Scan for the cell matching the given text and deliver its [X, Y] coordinate at center. 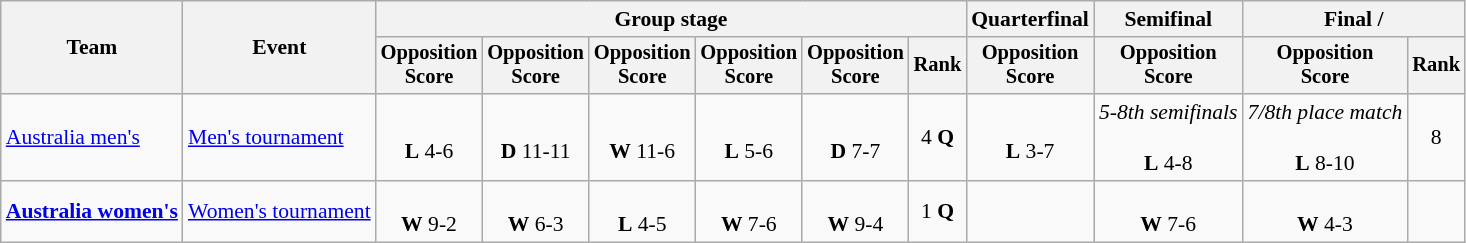
Semifinal [1168, 19]
Final / [1354, 19]
4 Q [938, 138]
Group stage [672, 19]
Australia women's [92, 212]
5-8th semifinalsL 4-8 [1168, 138]
Women's tournament [280, 212]
W 9-2 [430, 212]
Event [280, 48]
L 4-6 [430, 138]
Team [92, 48]
Quarterfinal [1030, 19]
Australia men's [92, 138]
W 11-6 [642, 138]
L 3-7 [1030, 138]
Men's tournament [280, 138]
8 [1436, 138]
W 6-3 [536, 212]
L 4-5 [642, 212]
D 11-11 [536, 138]
L 5-6 [748, 138]
7/8th place matchL 8-10 [1326, 138]
D 7-7 [856, 138]
W 4-3 [1326, 212]
1 Q [938, 212]
W 9-4 [856, 212]
